Locate the cell with the specified text and output its [x, y] center coordinate. 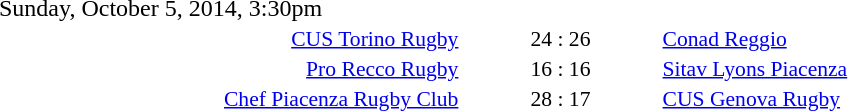
24 : 26 [560, 38]
16 : 16 [560, 68]
